Detect which cell encompasses the target text, then output its (X, Y) center coordinate. 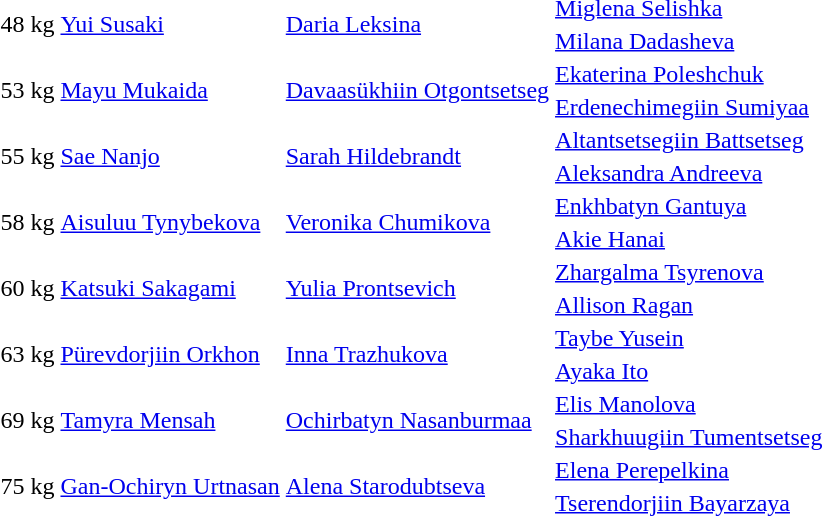
Veronika Chumikova (417, 222)
Yulia Prontsevich (417, 288)
Inna Trazhukova (417, 354)
Tamyra Mensah (170, 420)
Pürevdorjiin Orkhon (170, 354)
Katsuki Sakagami (170, 288)
Aisuluu Tynybekova (170, 222)
Davaasükhiin Otgontsetseg (417, 90)
Sarah Hildebrandt (417, 156)
Mayu Mukaida (170, 90)
Sae Nanjo (170, 156)
Ochirbatyn Nasanburmaa (417, 420)
